Return the (x, y) coordinate for the center point of the cell that contains the specified text.  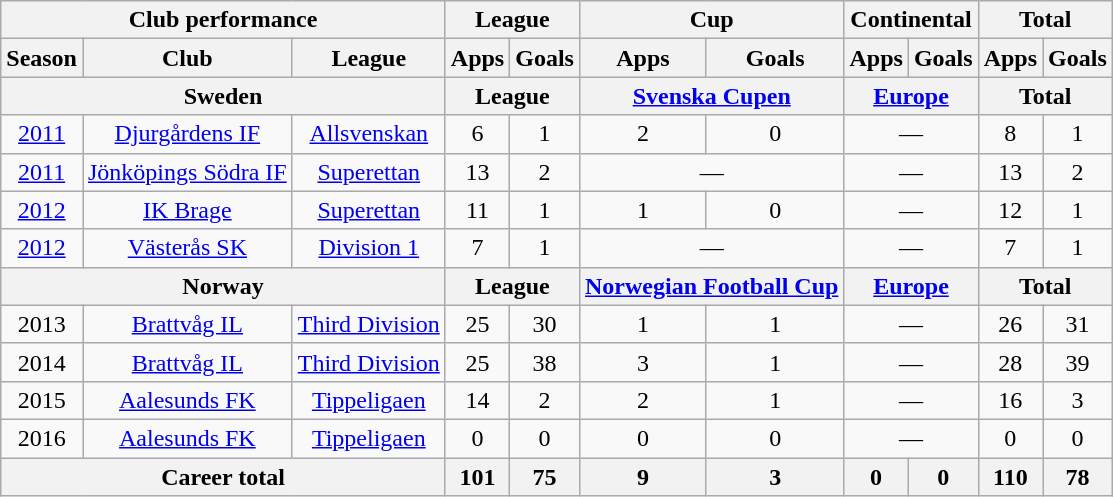
2016 (42, 438)
Sweden (224, 96)
Division 1 (368, 248)
2014 (42, 362)
Season (42, 58)
Career total (224, 477)
78 (1078, 477)
Allsvenskan (368, 134)
26 (1010, 324)
101 (477, 477)
Djurgårdens IF (187, 134)
9 (642, 477)
6 (477, 134)
Continental (911, 20)
28 (1010, 362)
Norway (224, 286)
14 (477, 400)
IK Brage (187, 210)
Västerås SK (187, 248)
11 (477, 210)
30 (545, 324)
2013 (42, 324)
Norwegian Football Cup (711, 286)
39 (1078, 362)
Jönköpings Södra IF (187, 172)
8 (1010, 134)
38 (545, 362)
110 (1010, 477)
Svenska Cupen (711, 96)
Club (187, 58)
Cup (711, 20)
Club performance (224, 20)
2015 (42, 400)
16 (1010, 400)
75 (545, 477)
12 (1010, 210)
31 (1078, 324)
